Provide the (X, Y) coordinate of the cell's center where the given text is located.  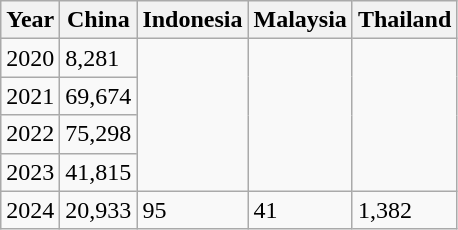
Year (30, 20)
Thailand (404, 20)
2020 (30, 58)
1,382 (404, 210)
69,674 (98, 96)
75,298 (98, 134)
95 (192, 210)
8,281 (98, 58)
2023 (30, 172)
20,933 (98, 210)
2022 (30, 134)
2021 (30, 96)
41 (300, 210)
2024 (30, 210)
Indonesia (192, 20)
41,815 (98, 172)
Malaysia (300, 20)
China (98, 20)
